Locate the cell with the specified text and output its (x, y) center coordinate. 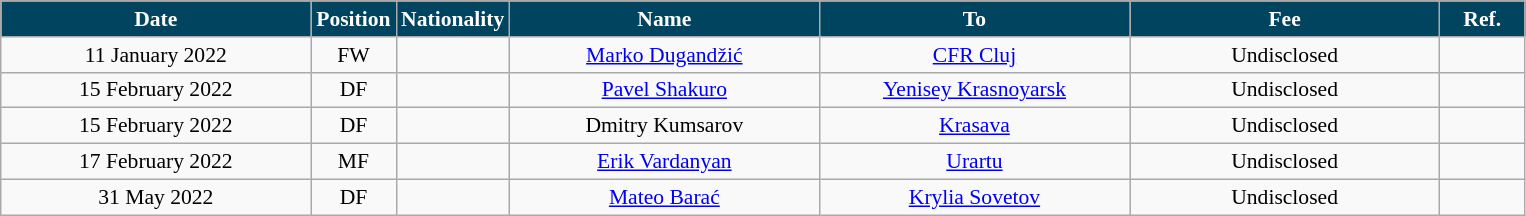
To (974, 19)
Position (354, 19)
Dmitry Kumsarov (664, 126)
Ref. (1482, 19)
Marko Dugandžić (664, 55)
FW (354, 55)
Date (156, 19)
MF (354, 162)
11 January 2022 (156, 55)
CFR Cluj (974, 55)
Pavel Shakuro (664, 90)
Nationality (452, 19)
17 February 2022 (156, 162)
Name (664, 19)
Mateo Barać (664, 197)
Urartu (974, 162)
31 May 2022 (156, 197)
Yenisey Krasnoyarsk (974, 90)
Erik Vardanyan (664, 162)
Krylia Sovetov (974, 197)
Fee (1285, 19)
Krasava (974, 126)
